Pinpoint the cell where the given text exists, returning its [x, y] midpoint coordinate. 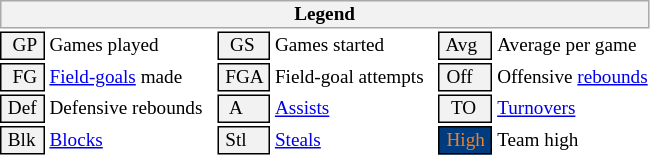
Turnovers [573, 108]
Team high [573, 140]
Blk [22, 140]
Off [466, 77]
Defensive rebounds [131, 108]
Blocks [131, 140]
High [466, 140]
Avg [466, 46]
Games started [354, 46]
Field-goals made [131, 77]
Assists [354, 108]
Legend [324, 14]
GP [22, 46]
Games played [131, 46]
Offensive rebounds [573, 77]
Field-goal attempts [354, 77]
A [244, 108]
Stl [244, 140]
GS [244, 46]
FGA [244, 77]
FG [22, 77]
Def [22, 108]
Steals [354, 140]
Average per game [573, 46]
TO [466, 108]
